Return (x, y) of the center of cell containing provided text 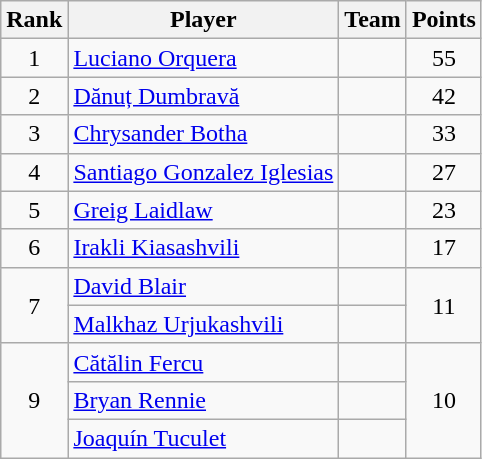
Bryan Rennie (204, 400)
10 (444, 400)
27 (444, 172)
17 (444, 248)
Joaquín Tuculet (204, 438)
11 (444, 305)
5 (34, 210)
Player (204, 20)
Luciano Orquera (204, 58)
Team (373, 20)
7 (34, 305)
Chrysander Botha (204, 134)
6 (34, 248)
Points (444, 20)
Irakli Kiasashvili (204, 248)
Greig Laidlaw (204, 210)
4 (34, 172)
2 (34, 96)
1 (34, 58)
Cătălin Fercu (204, 362)
42 (444, 96)
55 (444, 58)
Dănuț Dumbravă (204, 96)
David Blair (204, 286)
Malkhaz Urjukashvili (204, 324)
Santiago Gonzalez Iglesias (204, 172)
Rank (34, 20)
33 (444, 134)
23 (444, 210)
9 (34, 400)
3 (34, 134)
